Capture the cell that displays the provided text and extract its (x, y) central coordinate. 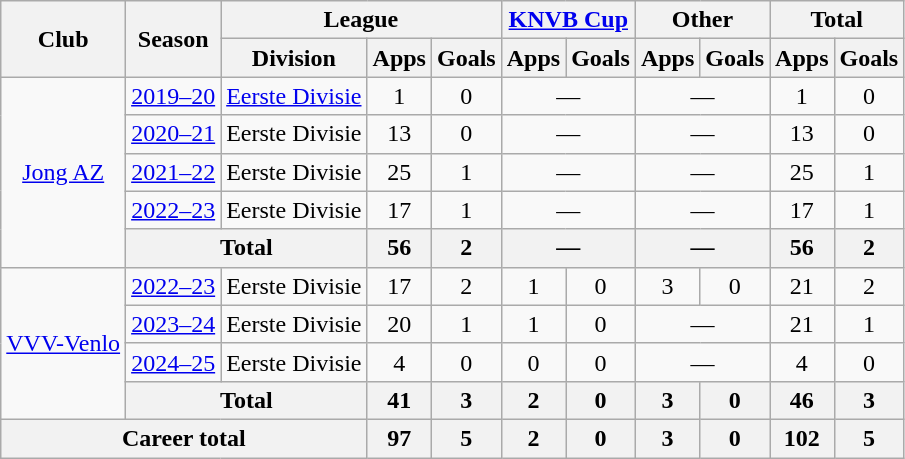
KNVB Cup (568, 20)
97 (399, 438)
2021–22 (174, 172)
Jong AZ (64, 172)
Club (64, 39)
2024–25 (174, 362)
Career total (184, 438)
League (362, 20)
Other (702, 20)
102 (802, 438)
2023–24 (174, 324)
Division (294, 58)
Season (174, 39)
46 (802, 400)
VVV-Venlo (64, 343)
2020–21 (174, 134)
41 (399, 400)
20 (399, 324)
2019–20 (174, 96)
